From the cell containing the given text, extract its center point as (X, Y) coordinate. 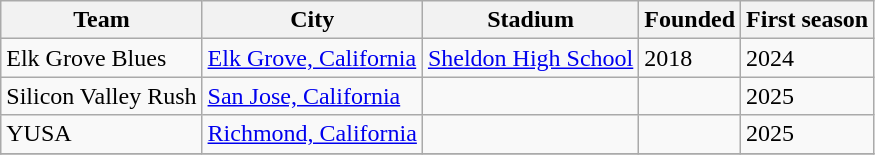
First season (808, 20)
Founded (690, 20)
2018 (690, 58)
Sheldon High School (530, 58)
Richmond, California (312, 134)
Team (102, 20)
Elk Grove, California (312, 58)
Silicon Valley Rush (102, 96)
YUSA (102, 134)
Elk Grove Blues (102, 58)
Stadium (530, 20)
City (312, 20)
2024 (808, 58)
San Jose, California (312, 96)
